Extract the [X, Y] coordinate from the center of the cell holding the provided text.  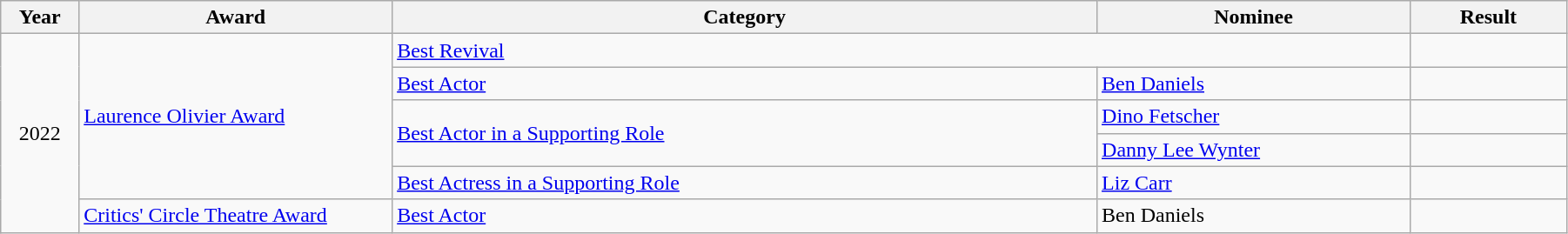
Best Actor in a Supporting Role [745, 133]
Critics' Circle Theatre Award [236, 216]
Category [745, 17]
Liz Carr [1254, 183]
Laurence Olivier Award [236, 117]
2022 [40, 133]
Nominee [1254, 17]
Year [40, 17]
Award [236, 17]
Dino Fetscher [1254, 117]
Result [1488, 17]
Danny Lee Wynter [1254, 150]
Best Revival [901, 50]
Best Actress in a Supporting Role [745, 183]
